Find where the given text appears and provide that cell's center as [x, y] coordinate. 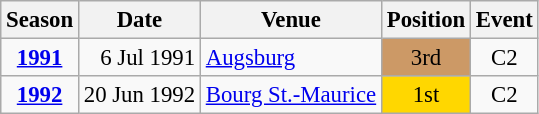
Venue [290, 20]
Date [139, 20]
Position [426, 20]
6 Jul 1991 [139, 58]
Bourg St.-Maurice [290, 95]
Season [40, 20]
1st [426, 95]
Augsburg [290, 58]
3rd [426, 58]
1992 [40, 95]
20 Jun 1992 [139, 95]
Event [505, 20]
1991 [40, 58]
